Return [X, Y] of the center of cell containing provided text 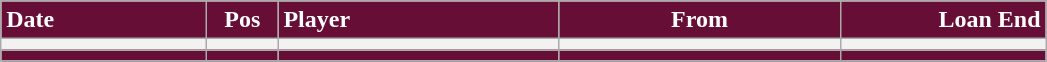
Player [418, 20]
Date [104, 20]
Loan End [943, 20]
From [700, 20]
Pos [242, 20]
